Locate the cell with the specified text and output its (X, Y) center coordinate. 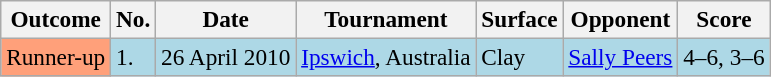
Date (226, 19)
Tournament (386, 19)
No. (134, 19)
Clay (520, 57)
Outcome (56, 19)
Opponent (620, 19)
4–6, 3–6 (724, 57)
26 April 2010 (226, 57)
Sally Peers (620, 57)
Score (724, 19)
Runner-up (56, 57)
Ipswich, Australia (386, 57)
Surface (520, 19)
1. (134, 57)
